Pinpoint the cell where the given text exists, returning its (X, Y) midpoint coordinate. 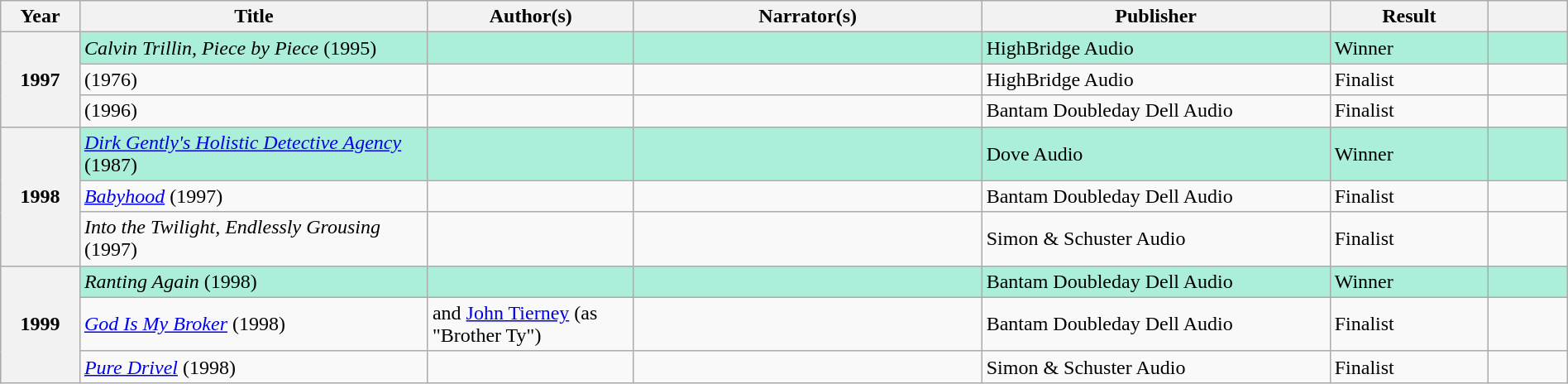
(1976) (253, 79)
Title (253, 17)
1998 (41, 196)
Into the Twilight, Endlessly Grousing (1997) (253, 238)
Publisher (1156, 17)
God Is My Broker (1998) (253, 324)
Calvin Trillin, Piece by Piece (1995) (253, 48)
1997 (41, 79)
Babyhood (1997) (253, 196)
Ranting Again (1998) (253, 281)
Dirk Gently's Holistic Detective Agency (1987) (253, 154)
Pure Drivel (1998) (253, 367)
(1996) (253, 111)
Dove Audio (1156, 154)
Year (41, 17)
Narrator(s) (807, 17)
Result (1409, 17)
Author(s) (531, 17)
1999 (41, 324)
and John Tierney (as "Brother Ty") (531, 324)
